Return (x, y) of the center of cell containing provided text 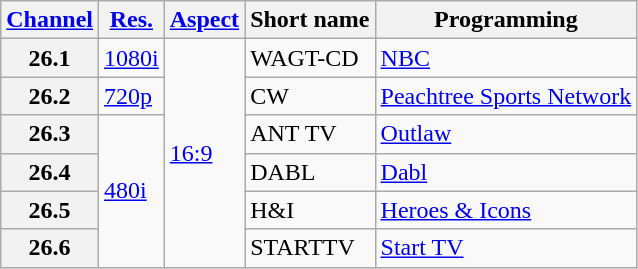
CW (310, 96)
26.5 (50, 210)
26.6 (50, 248)
Heroes & Icons (506, 210)
16:9 (204, 153)
DABL (310, 172)
H&I (310, 210)
NBC (506, 58)
Res. (132, 20)
STARTTV (310, 248)
1080i (132, 58)
Outlaw (506, 134)
Short name (310, 20)
480i (132, 191)
26.1 (50, 58)
WAGT-CD (310, 58)
26.3 (50, 134)
26.4 (50, 172)
Start TV (506, 248)
Programming (506, 20)
Channel (50, 20)
Peachtree Sports Network (506, 96)
Dabl (506, 172)
ANT TV (310, 134)
26.2 (50, 96)
Aspect (204, 20)
720p (132, 96)
